Determine the (X, Y) coordinate at the center of the cell enclosing the given text.  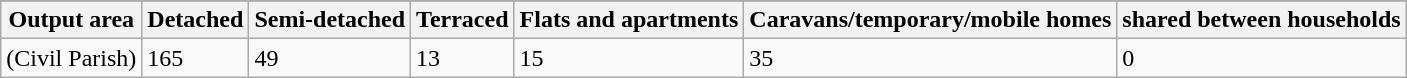
13 (462, 58)
Detached (196, 20)
Caravans/temporary/mobile homes (930, 20)
35 (930, 58)
(Civil Parish) (72, 58)
shared between households (1262, 20)
Output area (72, 20)
165 (196, 58)
Semi-detached (330, 20)
49 (330, 58)
Terraced (462, 20)
Flats and apartments (629, 20)
15 (629, 58)
0 (1262, 58)
